Search for the cell housing the specified text and yield its [X, Y] center coordinate. 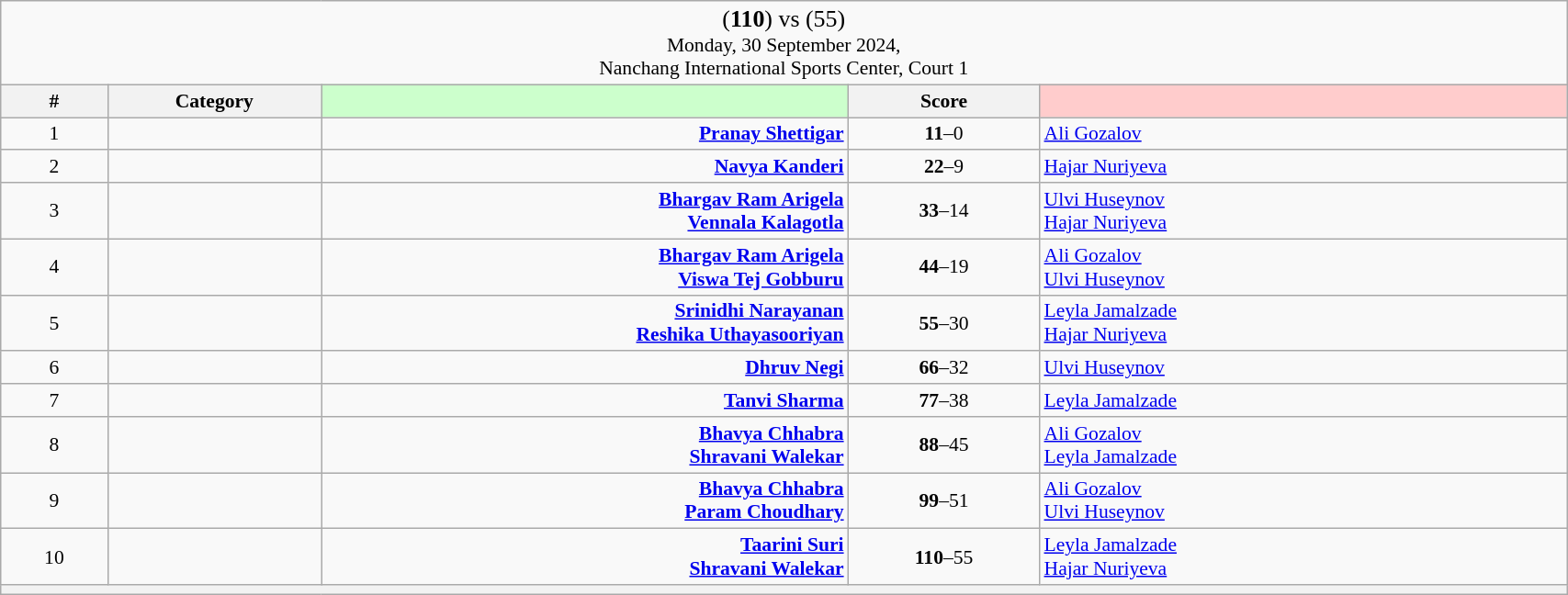
4 [54, 266]
(110) vs (55)Monday, 30 September 2024, Nanchang International Sports Center, Court 1 [784, 42]
6 [54, 368]
Taarini Suri Shravani Walekar [585, 556]
7 [54, 400]
8 [54, 444]
Bhargav Ram Arigela Viswa Tej Gobburu [585, 266]
1 [54, 134]
3 [54, 211]
44–19 [944, 266]
Ali Gozalov Leyla Jamalzade [1303, 444]
2 [54, 167]
Bhargav Ram Arigela Vennala Kalagotla [585, 211]
5 [54, 323]
Srinidhi Narayanan Reshika Uthayasooriyan [585, 323]
77–38 [944, 400]
Navya Kanderi [585, 167]
Hajar Nuriyeva [1303, 167]
11–0 [944, 134]
Category [215, 101]
10 [54, 556]
66–32 [944, 368]
9 [54, 501]
55–30 [944, 323]
22–9 [944, 167]
Bhavya Chhabra Param Choudhary [585, 501]
Leyla Jamalzade [1303, 400]
Bhavya Chhabra Shravani Walekar [585, 444]
Ulvi Huseynov Hajar Nuriyeva [1303, 211]
99–51 [944, 501]
Ulvi Huseynov [1303, 368]
Pranay Shettigar [585, 134]
Dhruv Negi [585, 368]
# [54, 101]
Tanvi Sharma [585, 400]
110–55 [944, 556]
88–45 [944, 444]
33–14 [944, 211]
Ali Gozalov [1303, 134]
Score [944, 101]
